Find where the given text appears and provide that cell's center as (X, Y) coordinate. 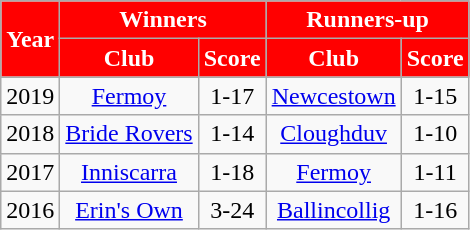
2019 (30, 96)
1-11 (435, 172)
Erin's Own (129, 210)
Cloughduv (334, 134)
Winners (163, 20)
Year (30, 39)
1-10 (435, 134)
Runners-up (368, 20)
Inniscarra (129, 172)
1-17 (232, 96)
2016 (30, 210)
3-24 (232, 210)
Ballincollig (334, 210)
2018 (30, 134)
1-15 (435, 96)
1-14 (232, 134)
1-16 (435, 210)
2017 (30, 172)
Newcestown (334, 96)
Bride Rovers (129, 134)
1-18 (232, 172)
